Search for the cell housing the specified text and yield its [X, Y] center coordinate. 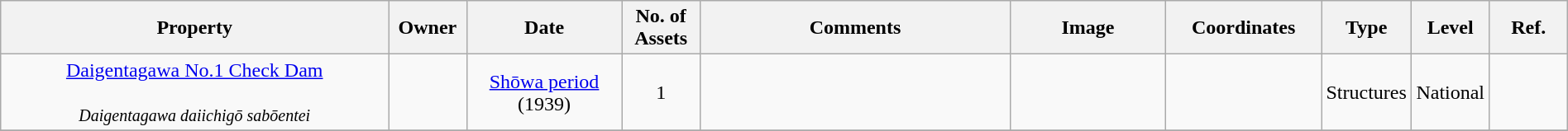
Coordinates [1244, 28]
Daigentagawa No.1 Check DamDaigentagawa daiichigō sabōentei [195, 92]
No. of Assets [661, 28]
National [1451, 92]
Shōwa period(1939) [544, 92]
Ref. [1528, 28]
Type [1366, 28]
Image [1088, 28]
1 [661, 92]
Date [544, 28]
Owner [428, 28]
Comments [855, 28]
Property [195, 28]
Level [1451, 28]
Structures [1366, 92]
